Scan for the cell matching the given text and deliver its [x, y] coordinate at center. 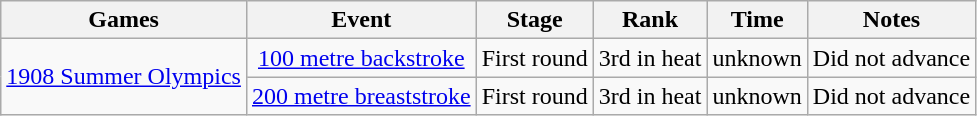
Stage [534, 20]
Event [361, 20]
Time [757, 20]
1908 Summer Olympics [124, 77]
100 metre backstroke [361, 58]
Games [124, 20]
200 metre breaststroke [361, 96]
Rank [650, 20]
Notes [891, 20]
